For the text-containing cell, return its midpoint in [x, y] coordinate format. 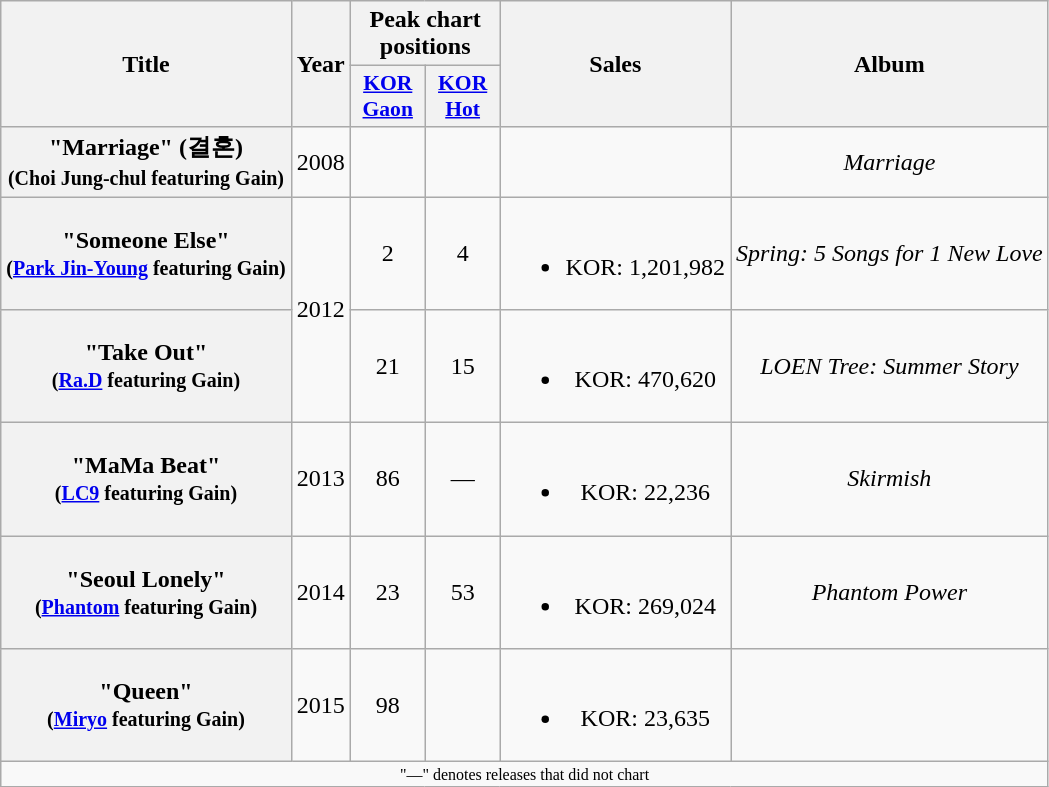
KOR: 23,635 [615, 706]
Skirmish [889, 480]
Peak chart positions [425, 34]
23 [388, 592]
4 [462, 252]
"—" denotes releases that did not chart [524, 774]
LOEN Tree: Summer Story [889, 366]
"Queen"(Miryo featuring Gain) [146, 706]
"Take Out"(Ra.D featuring Gain) [146, 366]
KOR: 470,620 [615, 366]
"Marriage" (결혼)(Choi Jung-chul featuring Gain) [146, 162]
2013 [320, 480]
KOR: 1,201,982 [615, 252]
KOR: 22,236 [615, 480]
2015 [320, 706]
Title [146, 64]
53 [462, 592]
Sales [615, 64]
Year [320, 64]
2008 [320, 162]
86 [388, 480]
KORHot [462, 96]
"MaMa Beat"(LC9 featuring Gain) [146, 480]
98 [388, 706]
Album [889, 64]
Marriage [889, 162]
"Seoul Lonely"(Phantom featuring Gain) [146, 592]
KOR: 269,024 [615, 592]
KORGaon [388, 96]
21 [388, 366]
2012 [320, 309]
2 [388, 252]
Spring: 5 Songs for 1 New Love [889, 252]
Phantom Power [889, 592]
15 [462, 366]
"Someone Else"(Park Jin-Young featuring Gain) [146, 252]
2014 [320, 592]
— [462, 480]
